Locate the cell with the specified text and output its [x, y] center coordinate. 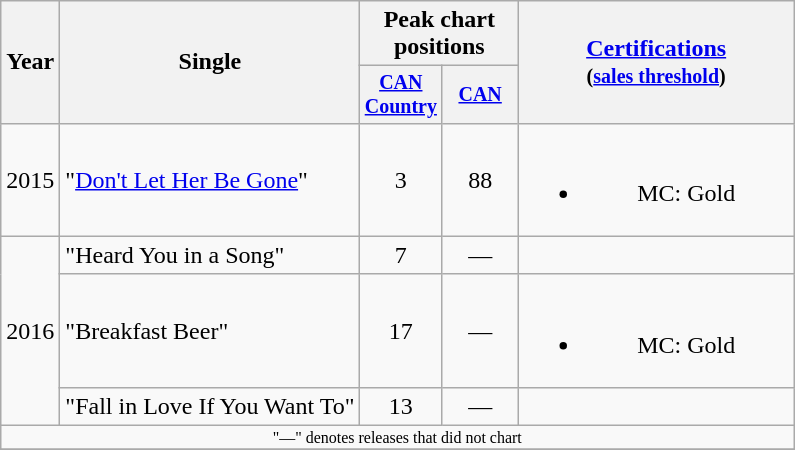
17 [401, 330]
Peak chartpositions [440, 34]
"Heard You in a Song" [210, 255]
CAN Country [401, 94]
"Fall in Love If You Want To" [210, 406]
7 [401, 255]
Certifications(sales threshold) [656, 62]
2016 [30, 330]
"Don't Let Her Be Gone" [210, 180]
"—" denotes releases that did not chart [398, 438]
"Breakfast Beer" [210, 330]
2015 [30, 180]
88 [480, 180]
Single [210, 62]
3 [401, 180]
CAN [480, 94]
Year [30, 62]
13 [401, 406]
